From the cell containing the given text, extract its center point as (x, y) coordinate. 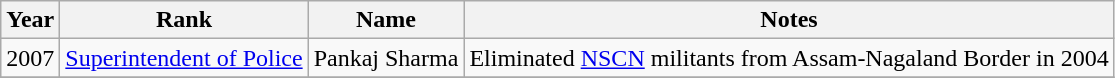
Rank (184, 20)
Year (30, 20)
Pankaj Sharma (386, 58)
Name (386, 20)
Notes (789, 20)
2007 (30, 58)
Superintendent of Police (184, 58)
Eliminated NSCN militants from Assam-Nagaland Border in 2004 (789, 58)
